Return (X, Y) of the center of cell containing provided text 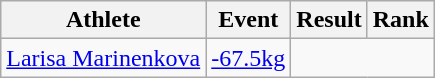
Event (248, 20)
Athlete (104, 20)
Result (329, 20)
Rank (400, 20)
Larisa Marinenkova (104, 58)
-67.5kg (248, 58)
